Return [x, y] of the center of cell containing provided text 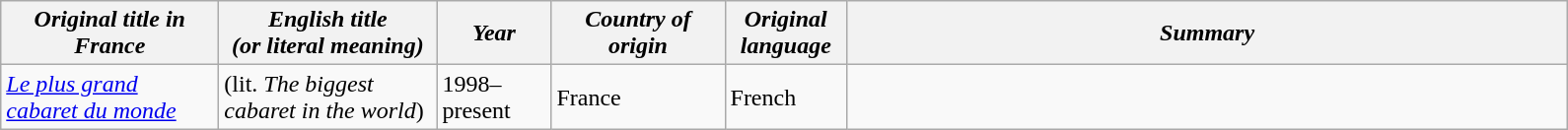
Le plus grand cabaret du monde [110, 97]
Country of origin [638, 33]
Original title in France [110, 33]
(lit. The biggest cabaret in the world) [327, 97]
Original language [786, 33]
French [786, 97]
France [638, 97]
1998–present [494, 97]
Summary [1207, 33]
Year [494, 33]
English title(or literal meaning) [327, 33]
